Identify which cell holds the provided text, then report its (x, y) central coordinate. 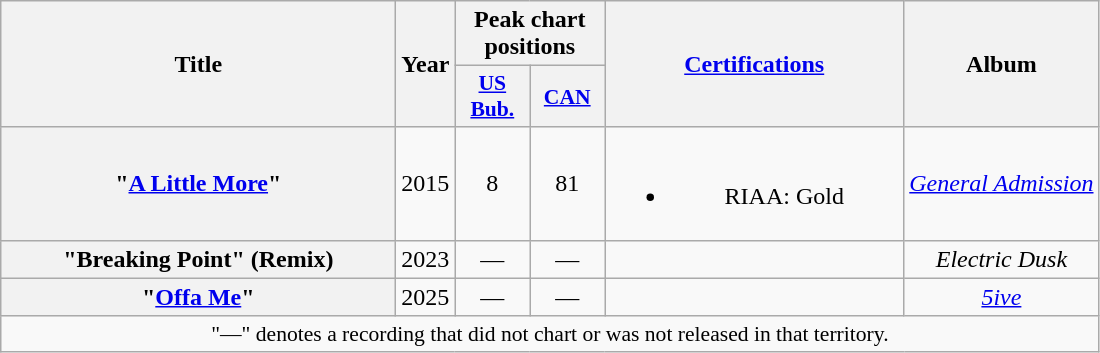
81 (568, 184)
2023 (426, 259)
Electric Dusk (1002, 259)
8 (492, 184)
2015 (426, 184)
USBub. (492, 96)
Title (198, 64)
"A Little More" (198, 184)
"Offa Me" (198, 297)
RIAA: Gold (754, 184)
"Breaking Point" (Remix) (198, 259)
CAN (568, 96)
Year (426, 64)
"—" denotes a recording that did not chart or was not released in that territory. (550, 334)
Peak chart positions (530, 34)
2025 (426, 297)
General Admission (1002, 184)
Album (1002, 64)
5ive (1002, 297)
Certifications (754, 64)
